From the cell containing the given text, extract its center point as [X, Y] coordinate. 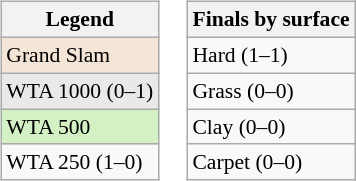
Carpet (0–0) [270, 162]
Hard (1–1) [270, 55]
WTA 500 [80, 127]
Grass (0–0) [270, 91]
WTA 1000 (0–1) [80, 91]
WTA 250 (1–0) [80, 162]
Finals by surface [270, 20]
Legend [80, 20]
Clay (0–0) [270, 127]
Grand Slam [80, 55]
